Locate the cell with the specified text and output its (x, y) center coordinate. 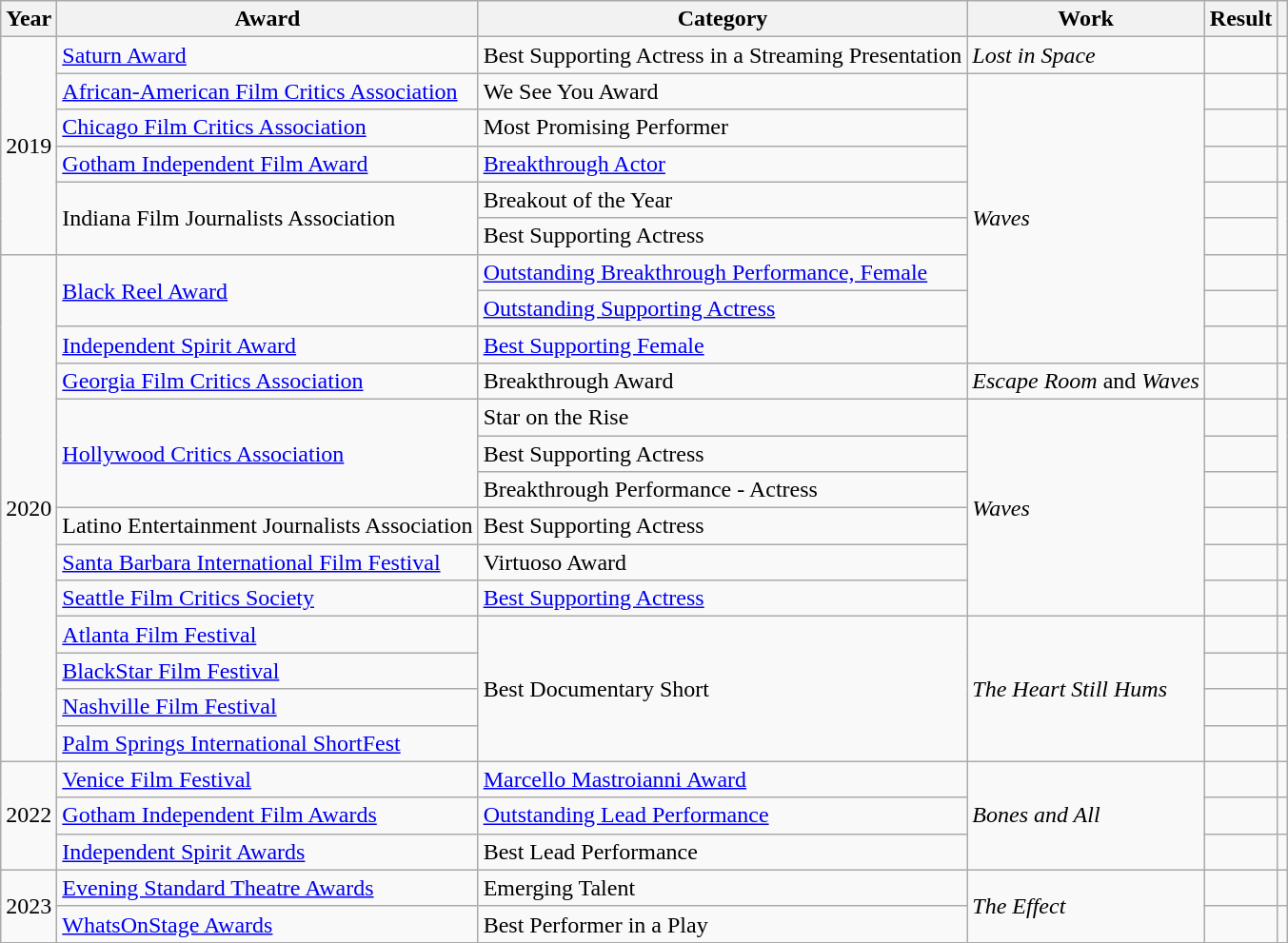
2020 (29, 508)
2019 (29, 146)
Result (1240, 19)
Gotham Independent Film Award (268, 164)
Most Promising Performer (723, 128)
Lost in Space (1085, 55)
Seattle Film Critics Society (268, 599)
Atlanta Film Festival (268, 635)
Emerging Talent (723, 888)
Outstanding Supporting Actress (723, 308)
Santa Barbara International Film Festival (268, 562)
Venice Film Festival (268, 779)
Best Supporting Female (723, 344)
Palm Springs International ShortFest (268, 743)
Indiana Film Journalists Association (268, 218)
Independent Spirit Awards (268, 852)
Breakthrough Performance - Actress (723, 490)
Best Lead Performance (723, 852)
Outstanding Lead Performance (723, 815)
Best Documentary Short (723, 689)
Breakthrough Actor (723, 164)
Year (29, 19)
Bones and All (1085, 815)
Hollywood Critics Association (268, 453)
The Effect (1085, 906)
Virtuoso Award (723, 562)
Outstanding Breakthrough Performance, Female (723, 272)
Category (723, 19)
African-American Film Critics Association (268, 91)
Independent Spirit Award (268, 344)
Evening Standard Theatre Awards (268, 888)
Chicago Film Critics Association (268, 128)
We See You Award (723, 91)
Star on the Rise (723, 417)
Marcello Mastroianni Award (723, 779)
Georgia Film Critics Association (268, 381)
Work (1085, 19)
Nashville Film Festival (268, 707)
Escape Room and Waves (1085, 381)
2022 (29, 815)
2023 (29, 906)
Best Performer in a Play (723, 924)
Breakout of the Year (723, 200)
WhatsOnStage Awards (268, 924)
Gotham Independent Film Awards (268, 815)
Latino Entertainment Journalists Association (268, 526)
Award (268, 19)
BlackStar Film Festival (268, 671)
Black Reel Award (268, 290)
The Heart Still Hums (1085, 689)
Breakthrough Award (723, 381)
Best Supporting Actress in a Streaming Presentation (723, 55)
Saturn Award (268, 55)
